Detect which cell encompasses the target text, then output its (x, y) center coordinate. 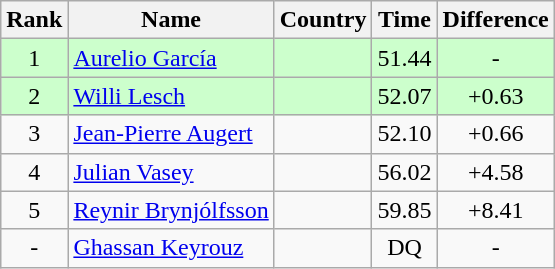
+0.63 (496, 96)
Aurelio García (171, 58)
56.02 (404, 172)
5 (34, 210)
59.85 (404, 210)
Name (171, 20)
Julian Vasey (171, 172)
Reynir Brynjólfsson (171, 210)
Ghassan Keyrouz (171, 248)
Jean-Pierre Augert (171, 134)
DQ (404, 248)
Country (323, 20)
Time (404, 20)
+8.41 (496, 210)
Difference (496, 20)
Rank (34, 20)
1 (34, 58)
+4.58 (496, 172)
52.10 (404, 134)
3 (34, 134)
51.44 (404, 58)
2 (34, 96)
Willi Lesch (171, 96)
52.07 (404, 96)
4 (34, 172)
+0.66 (496, 134)
